Search for the cell housing the specified text and yield its (x, y) center coordinate. 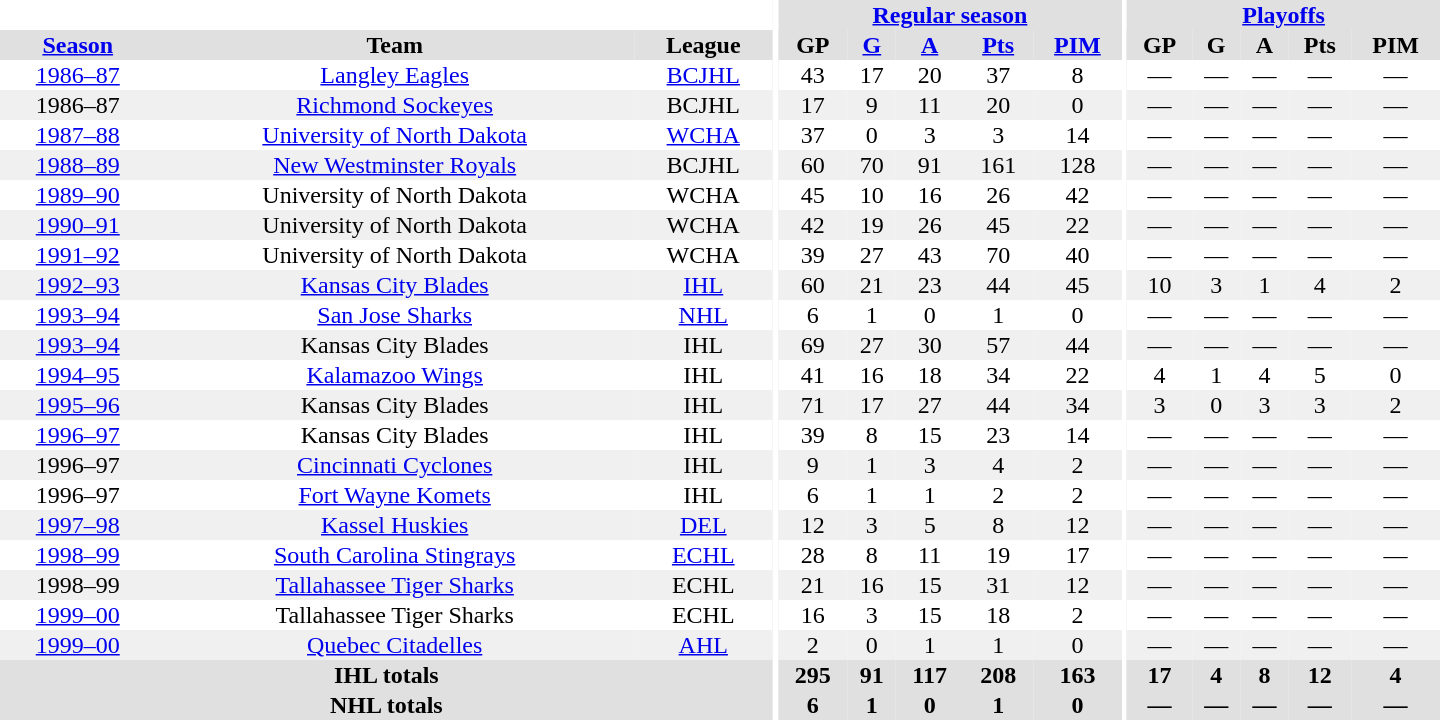
Regular season (950, 15)
Kassel Huskies (395, 525)
31 (998, 585)
NHL (704, 315)
208 (998, 675)
NHL totals (386, 705)
1995–96 (78, 405)
41 (813, 375)
League (704, 45)
1991–92 (78, 255)
40 (1078, 255)
San Jose Sharks (395, 315)
Quebec Citadelles (395, 645)
Season (78, 45)
295 (813, 675)
IHL totals (386, 675)
128 (1078, 165)
57 (998, 345)
1990–91 (78, 225)
South Carolina Stingrays (395, 555)
Langley Eagles (395, 75)
AHL (704, 645)
117 (930, 675)
Playoffs (1284, 15)
Richmond Sockeyes (395, 105)
1987–88 (78, 135)
30 (930, 345)
Kalamazoo Wings (395, 375)
1994–95 (78, 375)
69 (813, 345)
1997–98 (78, 525)
71 (813, 405)
1989–90 (78, 195)
Team (395, 45)
DEL (704, 525)
161 (998, 165)
Cincinnati Cyclones (395, 465)
163 (1078, 675)
Fort Wayne Komets (395, 495)
1992–93 (78, 285)
1988–89 (78, 165)
28 (813, 555)
New Westminster Royals (395, 165)
